Pinpoint the cell where the given text exists, returning its (X, Y) midpoint coordinate. 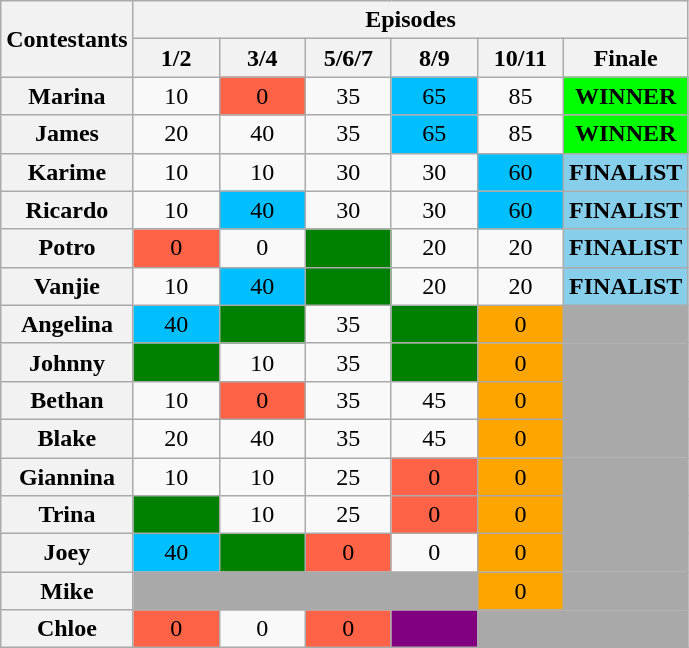
Potro (67, 248)
Mike (67, 591)
1/2 (176, 58)
Episodes (410, 20)
5/6/7 (348, 58)
Ricardo (67, 210)
Marina (67, 96)
8/9 (434, 58)
Blake (67, 438)
Giannina (67, 477)
Angelina (67, 324)
Chloe (67, 629)
3/4 (262, 58)
Karime (67, 172)
Trina (67, 515)
Vanjie (67, 286)
Finale (625, 58)
Bethan (67, 400)
Johnny (67, 362)
Contestants (67, 39)
10/11 (520, 58)
James (67, 134)
Joey (67, 553)
